Identify which cell holds the provided text, then report its [X, Y] central coordinate. 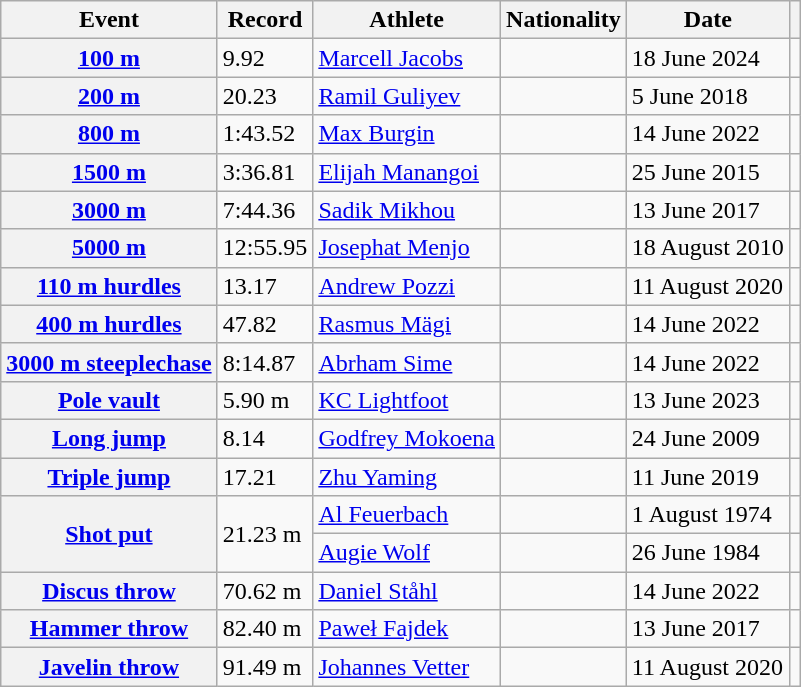
13.17 [265, 286]
70.62 m [265, 591]
18 June 2024 [708, 58]
Sadik Mikhou [407, 210]
Discus throw [109, 591]
Event [109, 20]
8:14.87 [265, 362]
11 June 2019 [708, 477]
Paweł Fajdek [407, 629]
Abrham Sime [407, 362]
Date [708, 20]
3:36.81 [265, 172]
9.92 [265, 58]
25 June 2015 [708, 172]
Augie Wolf [407, 553]
Godfrey Mokoena [407, 438]
3000 m [109, 210]
1500 m [109, 172]
47.82 [265, 324]
Ramil Guliyev [407, 96]
7:44.36 [265, 210]
1:43.52 [265, 134]
13 June 2023 [708, 400]
Long jump [109, 438]
12:55.95 [265, 248]
Hammer throw [109, 629]
91.49 m [265, 667]
18 August 2010 [708, 248]
26 June 1984 [708, 553]
24 June 2009 [708, 438]
800 m [109, 134]
Rasmus Mägi [407, 324]
Record [265, 20]
Pole vault [109, 400]
Marcell Jacobs [407, 58]
Shot put [109, 534]
Elijah Manangoi [407, 172]
400 m hurdles [109, 324]
Nationality [564, 20]
Josephat Menjo [407, 248]
KC Lightfoot [407, 400]
8.14 [265, 438]
21.23 m [265, 534]
100 m [109, 58]
Zhu Yaming [407, 477]
Max Burgin [407, 134]
82.40 m [265, 629]
Andrew Pozzi [407, 286]
20.23 [265, 96]
Al Feuerbach [407, 515]
5000 m [109, 248]
200 m [109, 96]
Athlete [407, 20]
5 June 2018 [708, 96]
1 August 1974 [708, 515]
Javelin throw [109, 667]
5.90 m [265, 400]
110 m hurdles [109, 286]
Triple jump [109, 477]
Daniel Ståhl [407, 591]
Johannes Vetter [407, 667]
3000 m steeplechase [109, 362]
17.21 [265, 477]
